Return the [X, Y] coordinate for the center point of the cell that contains the specified text.  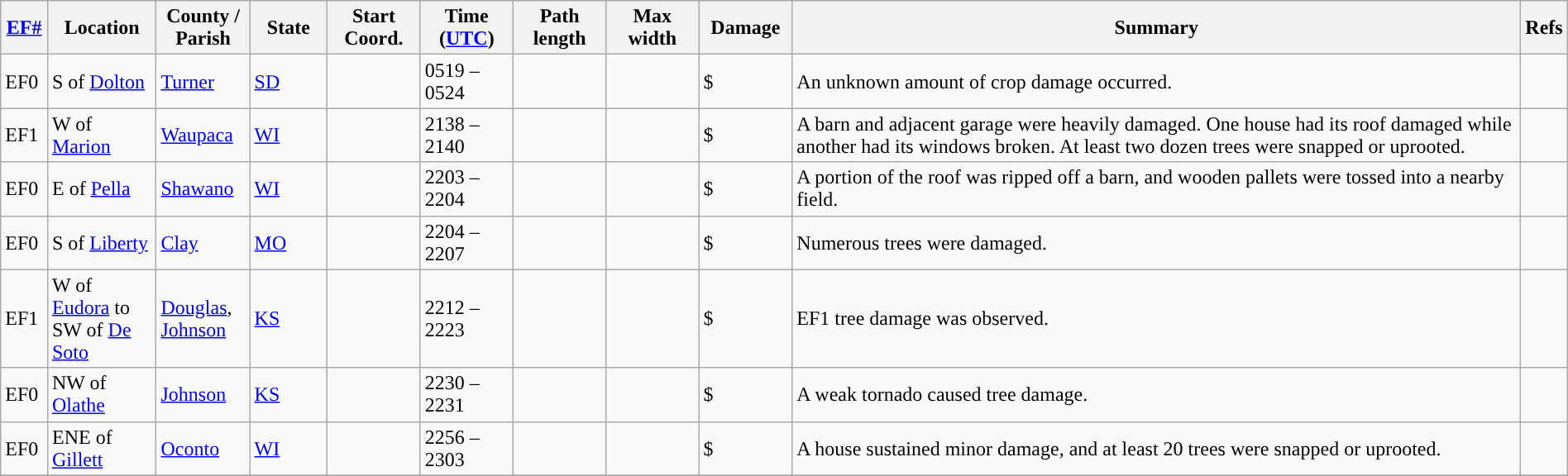
W of Eudora to SW of De Soto [102, 319]
Waupaca [203, 136]
Summary [1156, 28]
Max width [653, 28]
S of Dolton [102, 81]
Clay [203, 243]
EF# [25, 28]
ENE of Gillett [102, 448]
S of Liberty [102, 243]
Time (UTC) [466, 28]
2256 – 2303 [466, 448]
Shawano [203, 188]
2212 – 2223 [466, 319]
Location [102, 28]
0519 – 0524 [466, 81]
SD [289, 81]
E of Pella [102, 188]
Oconto [203, 448]
2204 – 2207 [466, 243]
Douglas, Johnson [203, 319]
Turner [203, 81]
State [289, 28]
A portion of the roof was ripped off a barn, and wooden pallets were tossed into a nearby field. [1156, 188]
An unknown amount of crop damage occurred. [1156, 81]
A house sustained minor damage, and at least 20 trees were snapped or uprooted. [1156, 448]
MO [289, 243]
2138 – 2140 [466, 136]
NW of Olathe [102, 395]
A weak tornado caused tree damage. [1156, 395]
Numerous trees were damaged. [1156, 243]
Johnson [203, 395]
County / Parish [203, 28]
W of Marion [102, 136]
EF1 tree damage was observed. [1156, 319]
Damage [746, 28]
2230 – 2231 [466, 395]
Start Coord. [374, 28]
Refs [1545, 28]
Path length [560, 28]
2203 – 2204 [466, 188]
